Capture the cell that displays the provided text and extract its [X, Y] central coordinate. 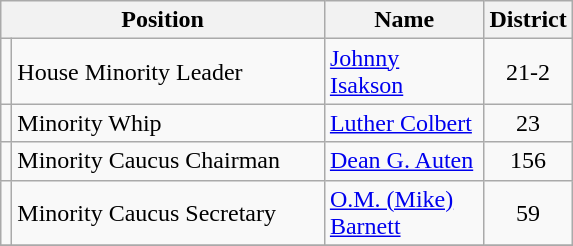
156 [528, 161]
Johnny Isakson [404, 72]
O.M. (Mike) Barnett [404, 212]
Name [404, 20]
23 [528, 123]
House Minority Leader [168, 72]
District [528, 20]
21-2 [528, 72]
59 [528, 212]
Luther Colbert [404, 123]
Minority Caucus Secretary [168, 212]
Minority Whip [168, 123]
Dean G. Auten [404, 161]
Minority Caucus Chairman [168, 161]
Position [163, 20]
